Scan for the cell matching the given text and deliver its (X, Y) coordinate at center. 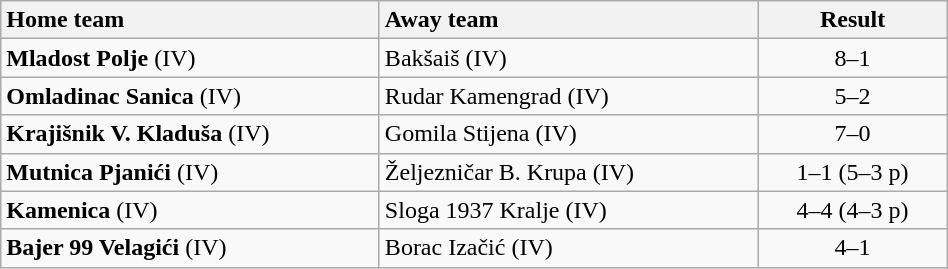
7–0 (852, 134)
4–4 (4–3 p) (852, 210)
5–2 (852, 96)
Mutnica Pjanići (IV) (190, 172)
Kamenica (IV) (190, 210)
Bajer 99 Velagići (IV) (190, 248)
8–1 (852, 58)
Omladinac Sanica (IV) (190, 96)
Borac Izačić (IV) (568, 248)
4–1 (852, 248)
Home team (190, 20)
Result (852, 20)
Željezničar B. Krupa (IV) (568, 172)
Gomila Stijena (IV) (568, 134)
Sloga 1937 Kralje (IV) (568, 210)
Bakšaiš (IV) (568, 58)
Krajišnik V. Kladuša (IV) (190, 134)
Away team (568, 20)
1–1 (5–3 p) (852, 172)
Rudar Kamengrad (IV) (568, 96)
Mladost Polje (IV) (190, 58)
